Capture the cell that displays the provided text and extract its (x, y) central coordinate. 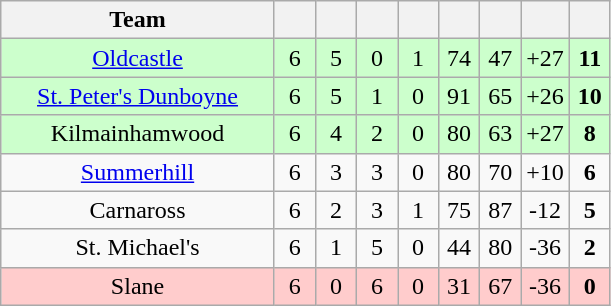
Carnaross (138, 210)
St. Michael's (138, 248)
47 (500, 58)
44 (460, 248)
-12 (546, 210)
74 (460, 58)
67 (500, 286)
St. Peter's Dunboyne (138, 96)
70 (500, 172)
Slane (138, 286)
65 (500, 96)
Team (138, 20)
8 (590, 134)
Kilmainhamwood (138, 134)
87 (500, 210)
Summerhill (138, 172)
+26 (546, 96)
+10 (546, 172)
75 (460, 210)
91 (460, 96)
4 (336, 134)
31 (460, 286)
10 (590, 96)
63 (500, 134)
Oldcastle (138, 58)
11 (590, 58)
